Locate the cell with the specified text and output its (x, y) center coordinate. 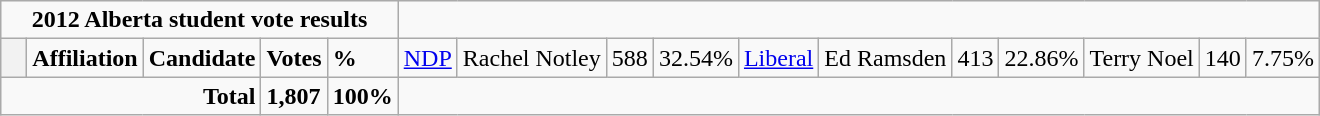
32.54% (696, 58)
413 (976, 58)
Ed Ramsden (886, 58)
7.75% (1282, 58)
22.86% (1042, 58)
2012 Alberta student vote results (200, 20)
Candidate (202, 58)
588 (630, 58)
Terry Noel (1142, 58)
NDP (428, 58)
Liberal (778, 58)
140 (1222, 58)
% (362, 58)
Rachel Notley (532, 58)
Votes (294, 58)
100% (362, 96)
Total (131, 96)
1,807 (294, 96)
Affiliation (85, 58)
